Identify which cell holds the provided text, then report its (X, Y) central coordinate. 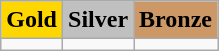
Bronze (176, 20)
Gold (32, 20)
Silver (98, 20)
